Pinpoint the cell where the given text exists, returning its [X, Y] midpoint coordinate. 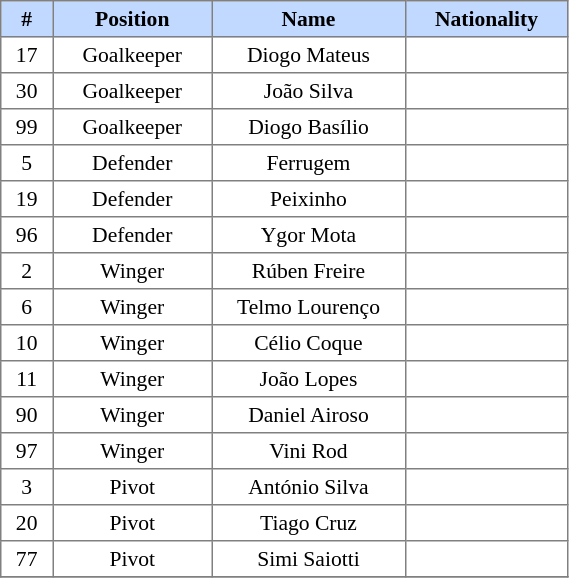
Ferrugem [308, 163]
João Silva [308, 91]
Rúben Freire [308, 271]
97 [27, 451]
João Lopes [308, 379]
Name [308, 19]
96 [27, 235]
6 [27, 307]
90 [27, 415]
Célio Coque [308, 343]
Position [132, 19]
Vini Rod [308, 451]
3 [27, 487]
5 [27, 163]
Diogo Mateus [308, 55]
Diogo Basílio [308, 127]
Tiago Cruz [308, 523]
2 [27, 271]
Simi Saiotti [308, 559]
10 [27, 343]
17 [27, 55]
99 [27, 127]
19 [27, 199]
Nationality [486, 19]
Peixinho [308, 199]
11 [27, 379]
30 [27, 91]
20 [27, 523]
77 [27, 559]
Telmo Lourenço [308, 307]
Daniel Airoso [308, 415]
# [27, 19]
Ygor Mota [308, 235]
António Silva [308, 487]
